Return [x, y] of the center of cell containing provided text 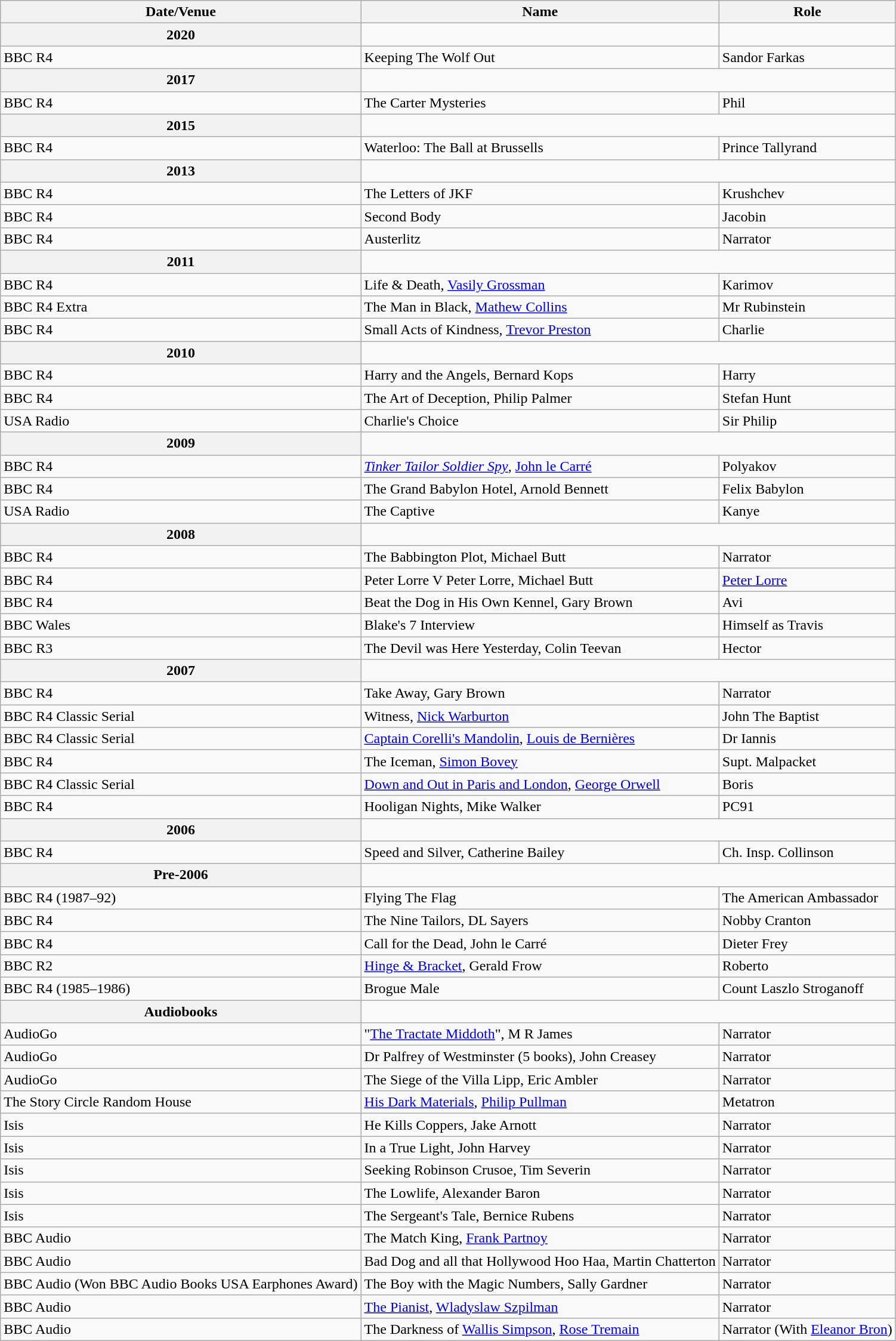
The Sergeant's Tale, Bernice Rubens [540, 1216]
Hector [807, 648]
Life & Death, Vasily Grossman [540, 285]
BBC Wales [181, 625]
Austerlitz [540, 239]
The Nine Tailors, DL Sayers [540, 920]
Prince Tallyrand [807, 148]
The Babbington Plot, Michael Butt [540, 557]
2009 [181, 443]
Charlie [807, 330]
Down and Out in Paris and London, George Orwell [540, 784]
The Story Circle Random House [181, 1102]
Sir Philip [807, 421]
The Man in Black, Mathew Collins [540, 307]
BBC R4 (1987–92) [181, 898]
Nobby Cranton [807, 920]
He Kills Coppers, Jake Arnott [540, 1125]
Narrator (With Eleanor Bron) [807, 1329]
Speed and Silver, Catherine Bailey [540, 852]
Role [807, 12]
Metatron [807, 1102]
Stefan Hunt [807, 398]
BBC R4 (1985–1986) [181, 988]
"The Tractate Middoth", M R James [540, 1034]
The Iceman, Simon Bovey [540, 762]
Audiobooks [181, 1012]
Sandor Farkas [807, 57]
2008 [181, 534]
The Lowlife, Alexander Baron [540, 1193]
Bad Dog and all that Hollywood Hoo Haa, Martin Chatterton [540, 1261]
Supt. Malpacket [807, 762]
2011 [181, 261]
2013 [181, 171]
2007 [181, 671]
Hinge & Bracket, Gerald Frow [540, 966]
Polyakov [807, 466]
Peter Lorre [807, 579]
Tinker Tailor Soldier Spy, John le Carré [540, 466]
Small Acts of Kindness, Trevor Preston [540, 330]
2015 [181, 125]
2017 [181, 80]
Take Away, Gary Brown [540, 693]
Peter Lorre V Peter Lorre, Michael Butt [540, 579]
Beat the Dog in His Own Kennel, Gary Brown [540, 602]
Seeking Robinson Crusoe, Tim Severin [540, 1170]
Name [540, 12]
The Darkness of Wallis Simpson, Rose Tremain [540, 1329]
Hooligan Nights, Mike Walker [540, 807]
Boris [807, 784]
BBC R2 [181, 966]
John The Baptist [807, 716]
In a True Light, John Harvey [540, 1148]
Harry [807, 375]
2006 [181, 830]
Jacobin [807, 216]
The Siege of the Villa Lipp, Eric Ambler [540, 1080]
Call for the Dead, John le Carré [540, 943]
His Dark Materials, Philip Pullman [540, 1102]
The Art of Deception, Philip Palmer [540, 398]
The Match King, Frank Partnoy [540, 1238]
Blake's 7 Interview [540, 625]
The American Ambassador [807, 898]
Second Body [540, 216]
Waterloo: The Ball at Brussells [540, 148]
Kanye [807, 511]
Dieter Frey [807, 943]
Karimov [807, 285]
Phil [807, 103]
Dr Palfrey of Westminster (5 books), John Creasey [540, 1057]
The Letters of JKF [540, 193]
Count Laszlo Stroganoff [807, 988]
Pre-2006 [181, 875]
The Pianist, Wladyslaw Szpilman [540, 1306]
Mr Rubinstein [807, 307]
Brogue Male [540, 988]
BBC R3 [181, 648]
Avi [807, 602]
Captain Corelli's Mandolin, Louis de Bernières [540, 739]
Witness, Nick Warburton [540, 716]
Krushchev [807, 193]
The Devil was Here Yesterday, Colin Teevan [540, 648]
Date/Venue [181, 12]
Ch. Insp. Collinson [807, 852]
BBC Audio (Won BBC Audio Books USA Earphones Award) [181, 1284]
Dr Iannis [807, 739]
2020 [181, 35]
Harry and the Angels, Bernard Kops [540, 375]
Roberto [807, 966]
2010 [181, 353]
The Captive [540, 511]
The Grand Babylon Hotel, Arnold Bennett [540, 489]
Charlie's Choice [540, 421]
The Boy with the Magic Numbers, Sally Gardner [540, 1284]
BBC R4 Extra [181, 307]
The Carter Mysteries [540, 103]
Felix Babylon [807, 489]
PC91 [807, 807]
Flying The Flag [540, 898]
Keeping The Wolf Out [540, 57]
Himself as Travis [807, 625]
